Find where the given text appears and provide that cell's center as [X, Y] coordinate. 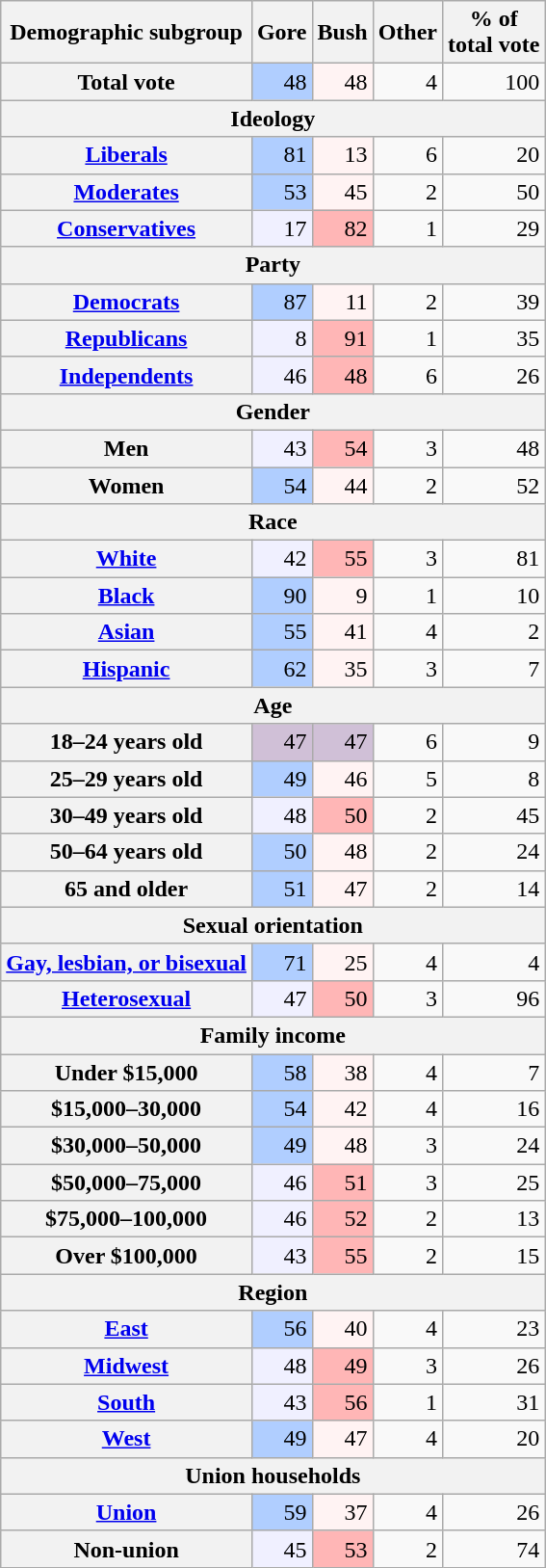
91 [343, 338]
Gender [273, 412]
5 [407, 779]
Heterosexual [127, 998]
South [127, 1402]
$50,000–75,000 [127, 1183]
Total vote [127, 82]
Midwest [127, 1366]
White [127, 559]
$75,000–100,000 [127, 1219]
74 [494, 1549]
Age [273, 705]
Race [273, 522]
100 [494, 82]
Demographic subgroup [127, 33]
25–29 years old [127, 779]
16 [494, 1109]
Ideology [273, 119]
11 [343, 302]
Region [273, 1292]
Union households [273, 1475]
Gore [281, 33]
Under $15,000 [127, 1073]
$15,000–30,000 [127, 1109]
65 and older [127, 889]
40 [343, 1329]
Party [273, 265]
Conservatives [127, 228]
23 [494, 1329]
Liberals [127, 155]
15 [494, 1256]
$30,000–50,000 [127, 1146]
90 [281, 596]
Hispanic [127, 669]
Men [127, 448]
17 [281, 228]
14 [494, 889]
71 [281, 962]
Other [407, 33]
% oftotal vote [494, 33]
Moderates [127, 192]
44 [343, 485]
30–49 years old [127, 815]
West [127, 1439]
18–24 years old [127, 742]
39 [494, 302]
Family income [273, 1035]
Over $100,000 [127, 1256]
82 [343, 228]
37 [343, 1512]
Bush [343, 33]
10 [494, 596]
50–64 years old [127, 852]
38 [343, 1073]
Black [127, 596]
Republicans [127, 338]
41 [343, 632]
Independents [127, 375]
Sexual orientation [273, 925]
31 [494, 1402]
Union [127, 1512]
62 [281, 669]
Democrats [127, 302]
Women [127, 485]
Asian [127, 632]
96 [494, 998]
Gay, lesbian, or bisexual [127, 962]
59 [281, 1512]
29 [494, 228]
Non-union [127, 1549]
58 [281, 1073]
East [127, 1329]
87 [281, 302]
